Output the (X, Y) coordinate of the center of the cell containing the given text.  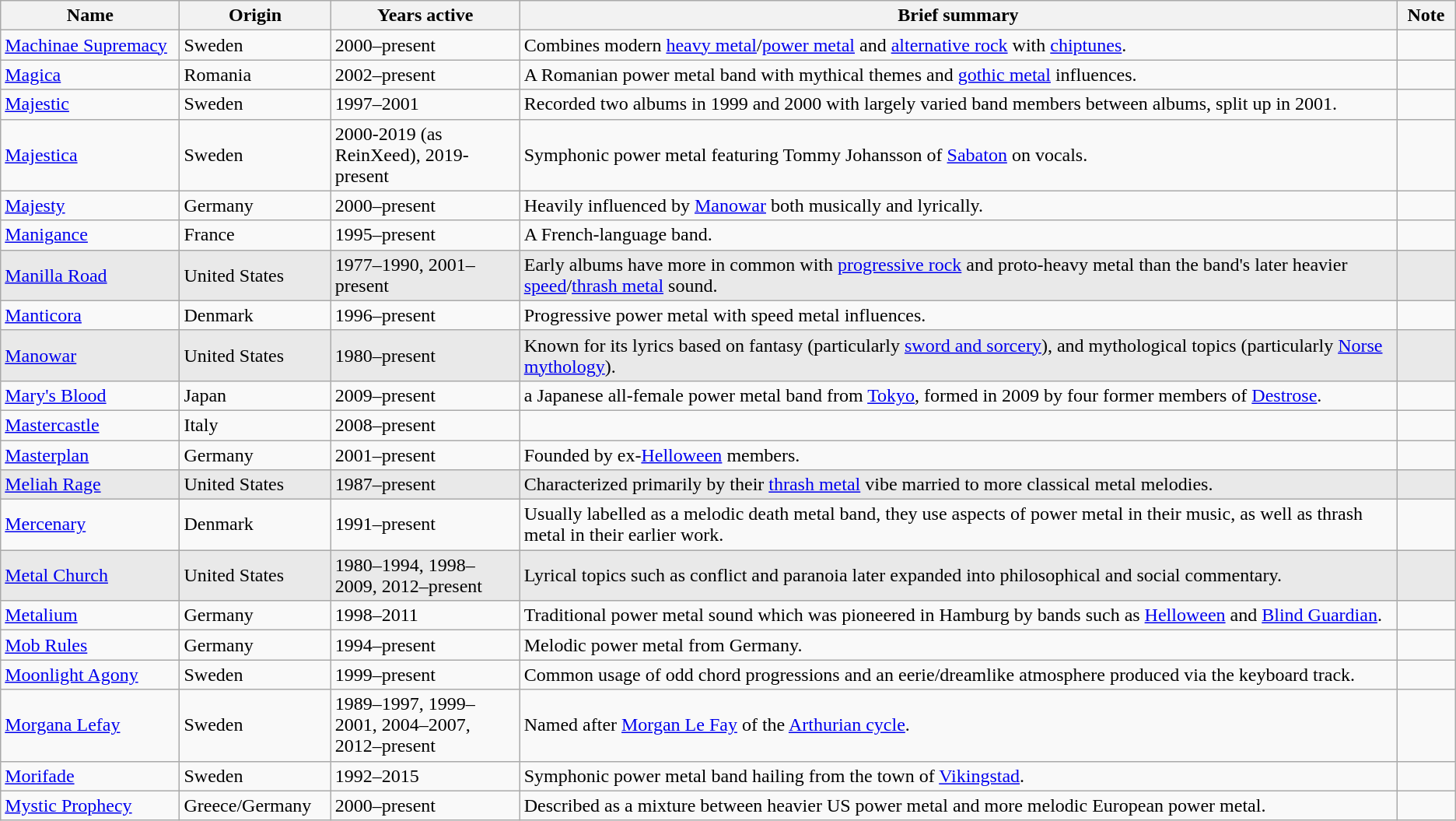
Described as a mixture between heavier US power metal and more melodic European power metal. (958, 805)
A French-language band. (958, 235)
1980–1994, 1998–2009, 2012–present (425, 576)
Moonlight Agony (90, 675)
Named after Morgan Le Fay of the Arthurian cycle. (958, 725)
Usually labelled as a melodic death metal band, they use aspects of power metal in their music, as well as thrash metal in their earlier work. (958, 525)
Lyrical topics such as conflict and paranoia later expanded into philosophical and social commentary. (958, 576)
1999–present (425, 675)
Machinae Supremacy (90, 45)
Name (90, 16)
Origin (255, 16)
1992–2015 (425, 776)
Metalium (90, 616)
Heavily influenced by Manowar both musically and lyrically. (958, 205)
1996–present (425, 315)
Characterized primarily by their thrash metal vibe married to more classical metal melodies. (958, 485)
France (255, 235)
Masterplan (90, 455)
Manigance (90, 235)
Japan (255, 395)
Mystic Prophecy (90, 805)
Progressive power metal with speed metal influences. (958, 315)
Traditional power metal sound which was pioneered in Hamburg by bands such as Helloween and Blind Guardian. (958, 616)
Romania (255, 75)
Mercenary (90, 525)
Symphonic power metal band hailing from the town of Vikingstad. (958, 776)
Early albums have more in common with progressive rock and proto-heavy metal than the band's later heavier speed/thrash metal sound. (958, 275)
Metal Church (90, 576)
Common usage of odd chord progressions and an eerie/dreamlike atmosphere produced via the keyboard track. (958, 675)
1980–present (425, 355)
1997–2001 (425, 104)
Morgana Lefay (90, 725)
1987–present (425, 485)
Majestica (90, 155)
Known for its lyrics based on fantasy (particularly sword and sorcery), and mythological topics (particularly Norse mythology). (958, 355)
2000-2019 (as ReinXeed), 2019-present (425, 155)
1995–present (425, 235)
Recorded two albums in 1999 and 2000 with largely varied band members between albums, split up in 2001. (958, 104)
a Japanese all-female power metal band from Tokyo, formed in 2009 by four former members of Destrose. (958, 395)
2002–present (425, 75)
Note (1426, 16)
Founded by ex-Helloween members. (958, 455)
Symphonic power metal featuring Tommy Johansson of Sabaton on vocals. (958, 155)
Morifade (90, 776)
1994–present (425, 645)
Mastercastle (90, 425)
Meliah Rage (90, 485)
Greece/Germany (255, 805)
A Romanian power metal band with mythical themes and gothic metal influences. (958, 75)
Italy (255, 425)
2009–present (425, 395)
Years active (425, 16)
Mob Rules (90, 645)
Manticora (90, 315)
1977–1990, 2001–present (425, 275)
Manilla Road (90, 275)
Manowar (90, 355)
Melodic power metal from Germany. (958, 645)
2001–present (425, 455)
1998–2011 (425, 616)
1991–present (425, 525)
Combines modern heavy metal/power metal and alternative rock with chiptunes. (958, 45)
Magica (90, 75)
Brief summary (958, 16)
Mary's Blood (90, 395)
1989–1997, 1999–2001, 2004–2007, 2012–present (425, 725)
Majestic (90, 104)
Majesty (90, 205)
2008–present (425, 425)
